Capture the cell that displays the provided text and extract its [X, Y] central coordinate. 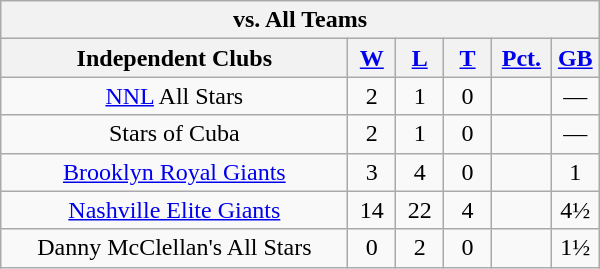
Brooklyn Royal Giants [174, 172]
NNL All Stars [174, 96]
14 [372, 210]
Danny McClellan's All Stars [174, 248]
3 [372, 172]
Stars of Cuba [174, 134]
4½ [575, 210]
vs. All Teams [300, 20]
22 [420, 210]
1½ [575, 248]
GB [575, 58]
W [372, 58]
L [420, 58]
Pct. [521, 58]
T [468, 58]
Nashville Elite Giants [174, 210]
Independent Clubs [174, 58]
